Locate the cell with the specified text and output its [x, y] center coordinate. 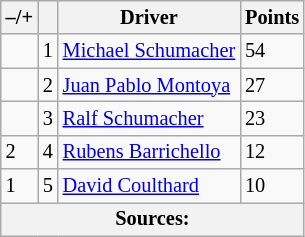
–/+ [20, 17]
Driver [149, 17]
Ralf Schumacher [149, 118]
Juan Pablo Montoya [149, 85]
Michael Schumacher [149, 51]
Points [272, 17]
5 [48, 186]
12 [272, 152]
3 [48, 118]
27 [272, 85]
23 [272, 118]
David Coulthard [149, 186]
10 [272, 186]
Rubens Barrichello [149, 152]
4 [48, 152]
Sources: [152, 219]
54 [272, 51]
